Extract the [x, y] coordinate from the center of the cell holding the provided text.  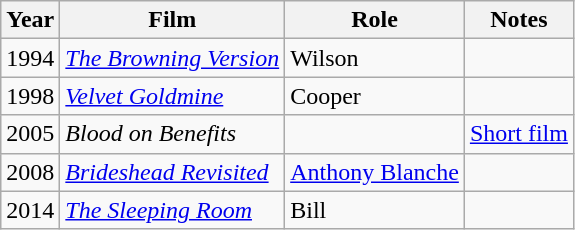
2008 [30, 172]
1994 [30, 58]
The Browning Version [172, 58]
2014 [30, 210]
Role [375, 20]
Velvet Goldmine [172, 96]
Film [172, 20]
Notes [518, 20]
Anthony Blanche [375, 172]
Wilson [375, 58]
2005 [30, 134]
Brideshead Revisited [172, 172]
Short film [518, 134]
Blood on Benefits [172, 134]
Cooper [375, 96]
Year [30, 20]
Bill [375, 210]
The Sleeping Room [172, 210]
1998 [30, 96]
